Locate the cell with the specified text and output its (X, Y) center coordinate. 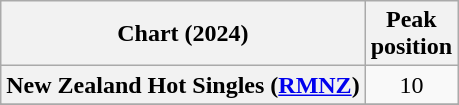
Chart (2024) (183, 34)
New Zealand Hot Singles (RMNZ) (183, 85)
Peakposition (411, 34)
10 (411, 85)
